For the text-containing cell, return its midpoint in [x, y] coordinate format. 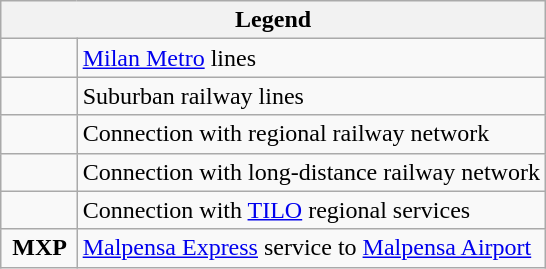
Legend [274, 20]
Malpensa Express service to Malpensa Airport [311, 248]
Connection with long-distance railway network [311, 172]
Connection with regional railway network [311, 134]
Milan Metro lines [311, 58]
Suburban railway lines [311, 96]
MXP [39, 248]
Connection with TILO regional services [311, 210]
